Scan for the cell matching the given text and deliver its (x, y) coordinate at center. 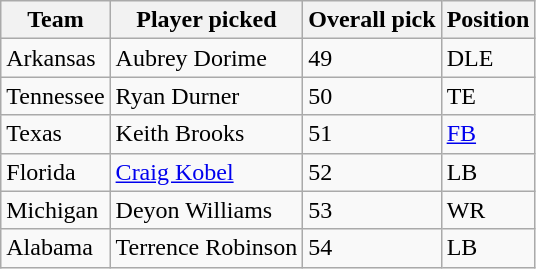
52 (372, 172)
Terrence Robinson (206, 248)
Texas (56, 134)
50 (372, 96)
Deyon Williams (206, 210)
Position (488, 20)
Aubrey Dorime (206, 58)
Michigan (56, 210)
Overall pick (372, 20)
Team (56, 20)
DLE (488, 58)
Ryan Durner (206, 96)
TE (488, 96)
49 (372, 58)
Keith Brooks (206, 134)
Florida (56, 172)
Craig Kobel (206, 172)
Player picked (206, 20)
54 (372, 248)
51 (372, 134)
Arkansas (56, 58)
53 (372, 210)
WR (488, 210)
FB (488, 134)
Alabama (56, 248)
Tennessee (56, 96)
